Locate the cell with the specified text and output its (x, y) center coordinate. 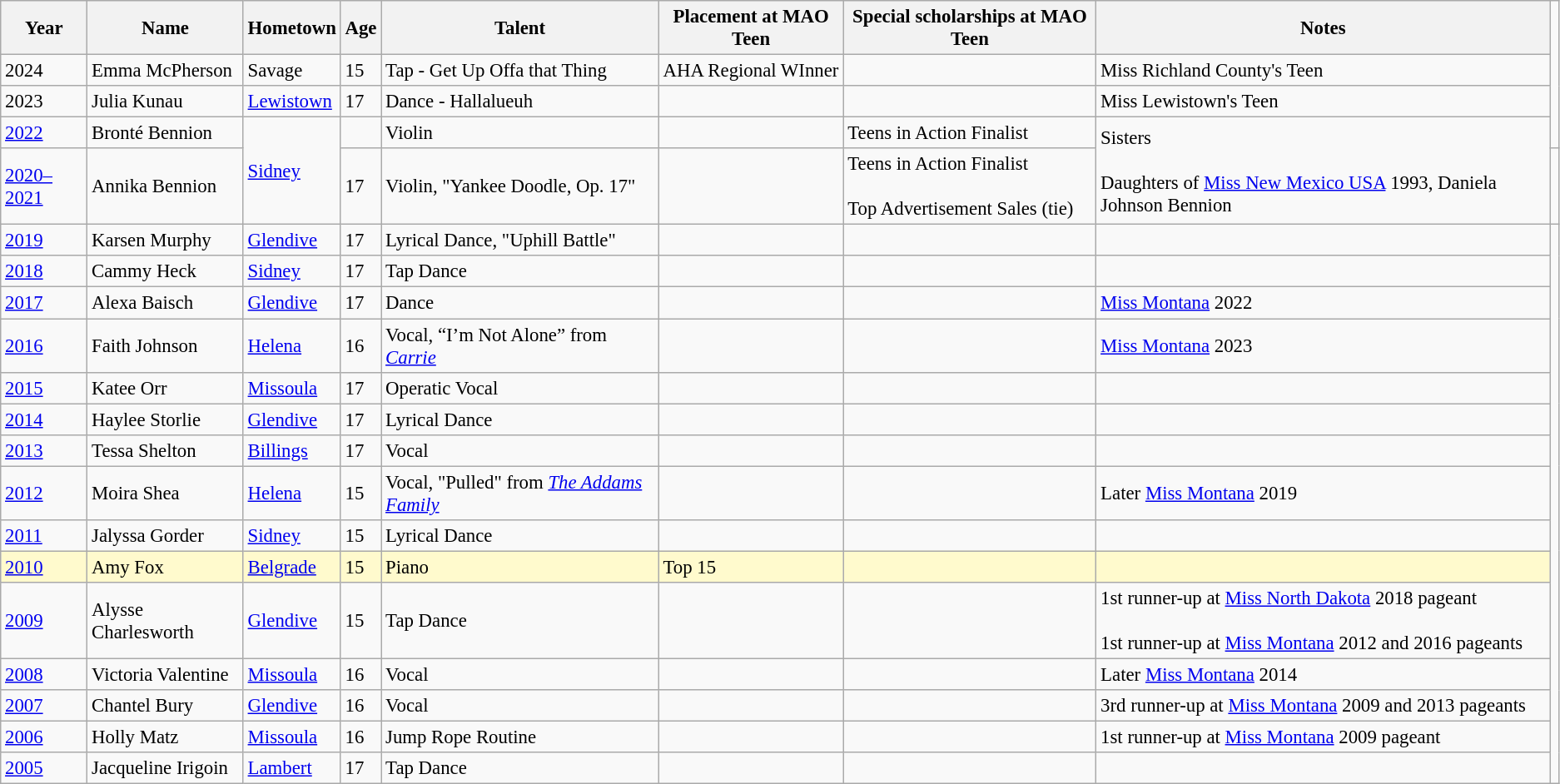
Moira Shea (166, 493)
2009 (44, 621)
Talent (519, 28)
2018 (44, 272)
Jump Rope Routine (519, 737)
Belgrade (291, 567)
Violin, "Yankee Doodle, Op. 17" (519, 186)
Notes (1324, 28)
Hometown (291, 28)
Placement at MAO Teen (751, 28)
Name (166, 28)
Miss Richland County's Teen (1324, 71)
Vocal, "Pulled" from The Addams Family (519, 493)
Dance (519, 303)
Teens in Action FinalistTop Advertisement Sales (tie) (970, 186)
Billings (291, 450)
1st runner-up at Miss Montana 2009 pageant (1324, 737)
Karsen Murphy (166, 241)
Later Miss Montana 2014 (1324, 674)
2008 (44, 674)
Jacqueline Irigoin (166, 768)
Chantel Bury (166, 706)
2012 (44, 493)
Amy Fox (166, 567)
2016 (44, 346)
Alysse Charlesworth (166, 621)
2023 (44, 102)
Annika Bennion (166, 186)
2007 (44, 706)
Later Miss Montana 2019 (1324, 493)
Holly Matz (166, 737)
2010 (44, 567)
2013 (44, 450)
AHA Regional WInner (751, 71)
Violin (519, 133)
Year (44, 28)
Teens in Action Finalist (970, 133)
Alexa Baisch (166, 303)
1st runner-up at Miss North Dakota 2018 pageant1st runner-up at Miss Montana 2012 and 2016 pageants (1324, 621)
Jalyssa Gorder (166, 536)
Miss Lewistown's Teen (1324, 102)
SistersDaughters of Miss New Mexico USA 1993, Daniela Johnson Bennion (1324, 171)
Faith Johnson (166, 346)
2017 (44, 303)
2024 (44, 71)
Lambert (291, 768)
2022 (44, 133)
Miss Montana 2022 (1324, 303)
Tessa Shelton (166, 450)
Lyrical Dance, "Uphill Battle" (519, 241)
3rd runner-up at Miss Montana 2009 and 2013 pageants (1324, 706)
Dance - Hallalueuh (519, 102)
2014 (44, 419)
Emma McPherson (166, 71)
2006 (44, 737)
Lewistown (291, 102)
Bronté Bennion (166, 133)
2019 (44, 241)
Victoria Valentine (166, 674)
Piano (519, 567)
Tap - Get Up Offa that Thing (519, 71)
Top 15 (751, 567)
2020–2021 (44, 186)
Cammy Heck (166, 272)
Special scholarships at MAO Teen (970, 28)
2015 (44, 388)
Savage (291, 71)
Julia Kunau (166, 102)
Vocal, “I’m Not Alone” from Carrie (519, 346)
Age (361, 28)
2005 (44, 768)
Haylee Storlie (166, 419)
Operatic Vocal (519, 388)
Miss Montana 2023 (1324, 346)
Katee Orr (166, 388)
2011 (44, 536)
